Capture the cell that displays the provided text and extract its (x, y) central coordinate. 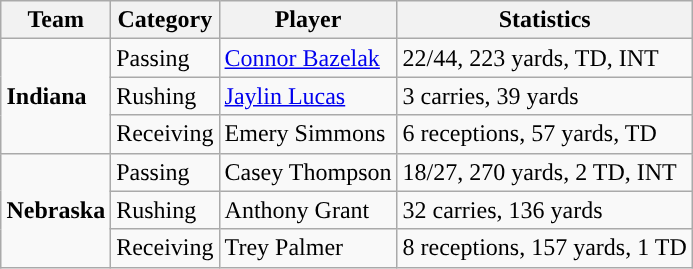
6 receptions, 57 yards, TD (544, 134)
Connor Bazelak (308, 58)
Indiana (56, 96)
Trey Palmer (308, 248)
Category (165, 20)
18/27, 270 yards, 2 TD, INT (544, 172)
Anthony Grant (308, 210)
Emery Simmons (308, 134)
Team (56, 20)
Jaylin Lucas (308, 96)
3 carries, 39 yards (544, 96)
32 carries, 136 yards (544, 210)
Casey Thompson (308, 172)
Statistics (544, 20)
8 receptions, 157 yards, 1 TD (544, 248)
Player (308, 20)
22/44, 223 yards, TD, INT (544, 58)
Nebraska (56, 210)
